Capture the cell that displays the provided text and extract its (x, y) central coordinate. 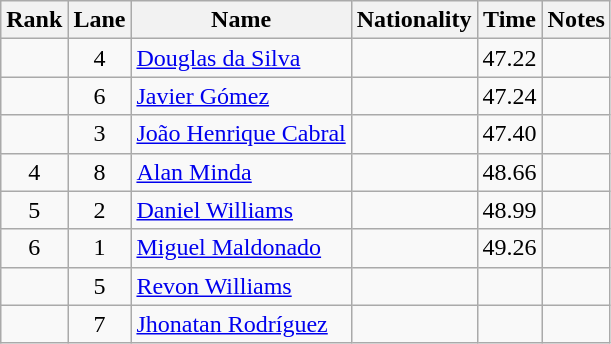
Name (241, 20)
Javier Gómez (241, 96)
48.99 (510, 210)
7 (100, 324)
Nationality (414, 20)
Jhonatan Rodríguez (241, 324)
Daniel Williams (241, 210)
47.40 (510, 134)
49.26 (510, 248)
Alan Minda (241, 172)
8 (100, 172)
47.22 (510, 58)
Time (510, 20)
Douglas da Silva (241, 58)
3 (100, 134)
Revon Williams (241, 286)
2 (100, 210)
47.24 (510, 96)
48.66 (510, 172)
Lane (100, 20)
Rank (34, 20)
1 (100, 248)
João Henrique Cabral (241, 134)
Miguel Maldonado (241, 248)
Notes (576, 20)
